Return [x, y] of the center of cell containing provided text 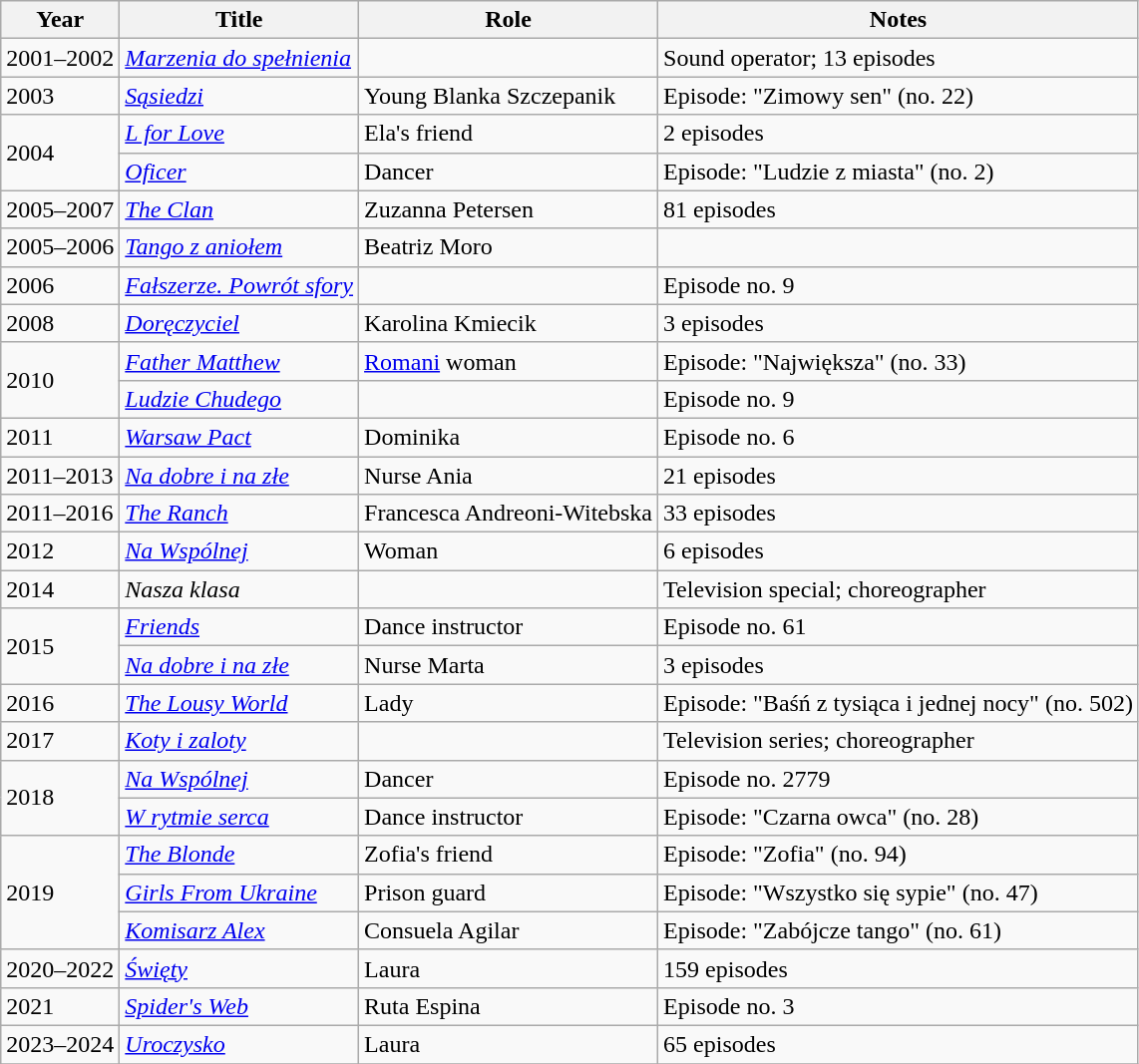
Marzenia do spełnienia [239, 58]
The Blonde [239, 855]
Doręczyciel [239, 323]
Zuzanna Petersen [509, 209]
2005–2006 [60, 247]
2014 [60, 589]
2006 [60, 285]
Sound operator; 13 episodes [899, 58]
2011 [60, 437]
Warsaw Pact [239, 437]
Koty i zaloty [239, 741]
2011–2016 [60, 514]
2015 [60, 646]
Ludzie Chudego [239, 399]
2016 [60, 703]
2005–2007 [60, 209]
2018 [60, 798]
2019 [60, 892]
Title [239, 20]
Spider's Web [239, 1006]
Ruta Espina [509, 1006]
Nurse Ania [509, 476]
Romani woman [509, 361]
2003 [60, 96]
159 episodes [899, 968]
2020–2022 [60, 968]
Episode no. 6 [899, 437]
Nasza klasa [239, 589]
6 episodes [899, 551]
Television series; choreographer [899, 741]
2012 [60, 551]
2 episodes [899, 134]
Beatriz Moro [509, 247]
2011–2013 [60, 476]
Dominika [509, 437]
Sąsiedzi [239, 96]
2008 [60, 323]
The Ranch [239, 514]
Episode: "Wszystko się sypie" (no. 47) [899, 892]
Francesca Andreoni-Witebska [509, 514]
Year [60, 20]
L for Love [239, 134]
Episode: "Zofia" (no. 94) [899, 855]
Fałszerze. Powrót sfory [239, 285]
W rytmie serca [239, 817]
2004 [60, 153]
21 episodes [899, 476]
The Lousy World [239, 703]
2023–2024 [60, 1044]
Woman [509, 551]
2001–2002 [60, 58]
Tango z aniołem [239, 247]
Episode: "Baśń z tysiąca i jednej nocy" (no. 502) [899, 703]
33 episodes [899, 514]
Komisarz Alex [239, 930]
Young Blanka Szczepanik [509, 96]
Episode: "Zimowy sen" (no. 22) [899, 96]
Episode: "Ludzie z miasta" (no. 2) [899, 172]
Television special; choreographer [899, 589]
Friends [239, 627]
Episode no. 2779 [899, 779]
Notes [899, 20]
The Clan [239, 209]
Nurse Marta [509, 665]
Zofia's friend [509, 855]
Episode no. 61 [899, 627]
Prison guard [509, 892]
Episode no. 3 [899, 1006]
Lady [509, 703]
2021 [60, 1006]
2010 [60, 380]
Role [509, 20]
Święty [239, 968]
Uroczysko [239, 1044]
Ela's friend [509, 134]
2017 [60, 741]
Father Matthew [239, 361]
Episode: "Zabójcze tango" (no. 61) [899, 930]
Girls From Ukraine [239, 892]
81 episodes [899, 209]
Consuela Agilar [509, 930]
Karolina Kmiecik [509, 323]
65 episodes [899, 1044]
Episode: "Największa" (no. 33) [899, 361]
Oficer [239, 172]
Episode: "Czarna owca" (no. 28) [899, 817]
